Pinpoint the cell where the given text exists, returning its (X, Y) midpoint coordinate. 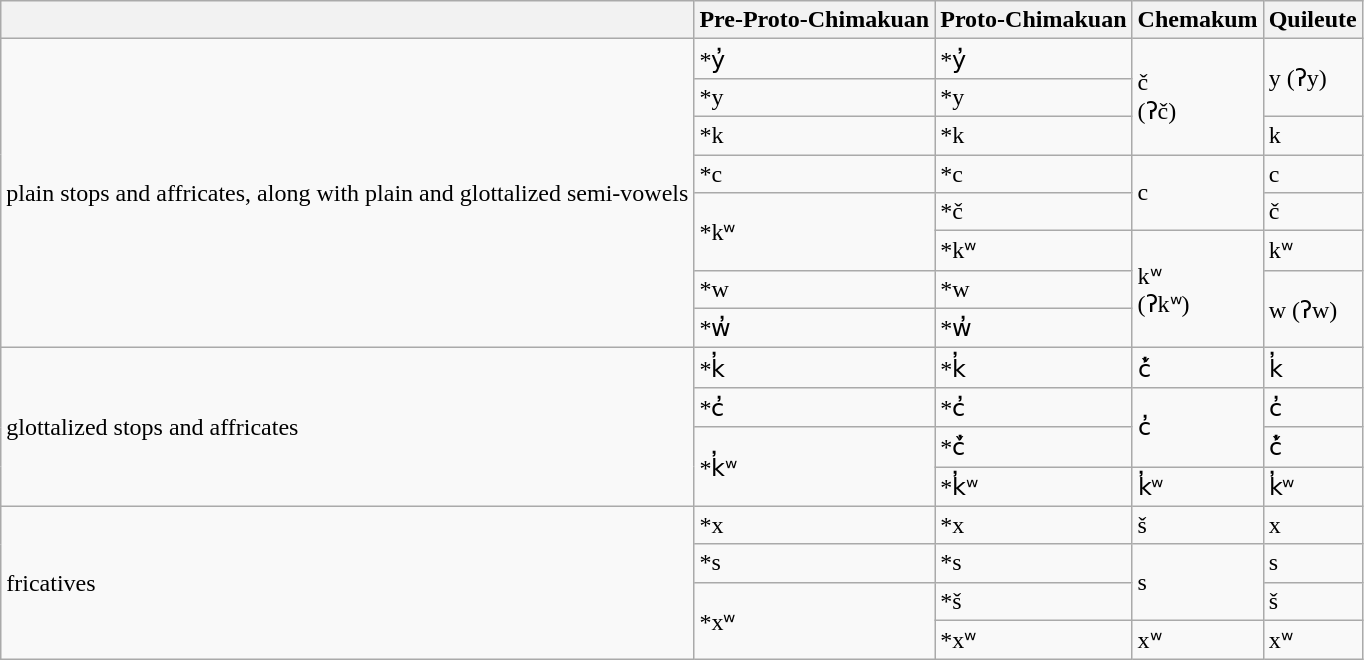
Chemakum (1198, 20)
fricatives (348, 583)
kʷ (1312, 251)
x (1312, 525)
k̓ (1312, 368)
č (ʔč) (1198, 97)
k (1312, 135)
*š (1034, 601)
w (ʔw) (1312, 309)
*č (1034, 212)
Pre-Proto-Chimakuan (814, 20)
Quileute (1312, 20)
Proto-Chimakuan (1034, 20)
y (ʔy) (1312, 78)
glottalized stops and affricates (348, 427)
*č̓ (1034, 447)
plain stops and affricates, along with plain and glottalized semi-vowels (348, 194)
kʷ (ʔkʷ) (1198, 290)
č (1312, 212)
